Pinpoint the cell where the given text exists, returning its [X, Y] midpoint coordinate. 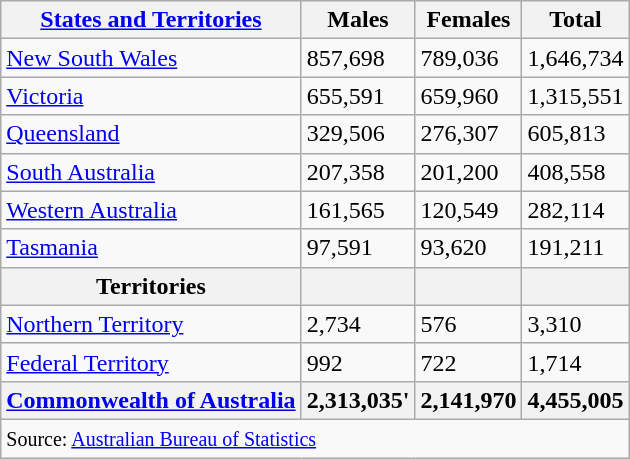
States and Territories [151, 20]
2,734 [358, 324]
Victoria [151, 96]
4,455,005 [576, 400]
201,200 [468, 172]
992 [358, 362]
97,591 [358, 248]
120,549 [468, 210]
Tasmania [151, 248]
Northern Territory [151, 324]
722 [468, 362]
2,313,035' [358, 400]
3,310 [576, 324]
1,646,734 [576, 58]
276,307 [468, 134]
New South Wales [151, 58]
655,591 [358, 96]
Queensland [151, 134]
Territories [151, 286]
789,036 [468, 58]
South Australia [151, 172]
857,698 [358, 58]
Federal Territory [151, 362]
408,558 [576, 172]
207,358 [358, 172]
Females [468, 20]
659,960 [468, 96]
Western Australia [151, 210]
605,813 [576, 134]
1,714 [576, 362]
161,565 [358, 210]
93,620 [468, 248]
Males [358, 20]
Commonwealth of Australia [151, 400]
282,114 [576, 210]
576 [468, 324]
329,506 [358, 134]
2,141,970 [468, 400]
Source: Australian Bureau of Statistics [315, 438]
1,315,551 [576, 96]
191,211 [576, 248]
Total [576, 20]
